Identify which cell holds the provided text, then report its (x, y) central coordinate. 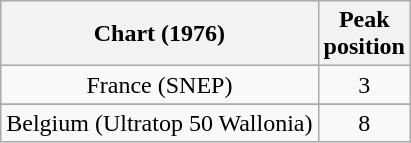
Chart (1976) (160, 34)
France (SNEP) (160, 85)
8 (364, 123)
3 (364, 85)
Peakposition (364, 34)
Belgium (Ultratop 50 Wallonia) (160, 123)
